Return the (X, Y) coordinate for the center point of the cell that contains the specified text.  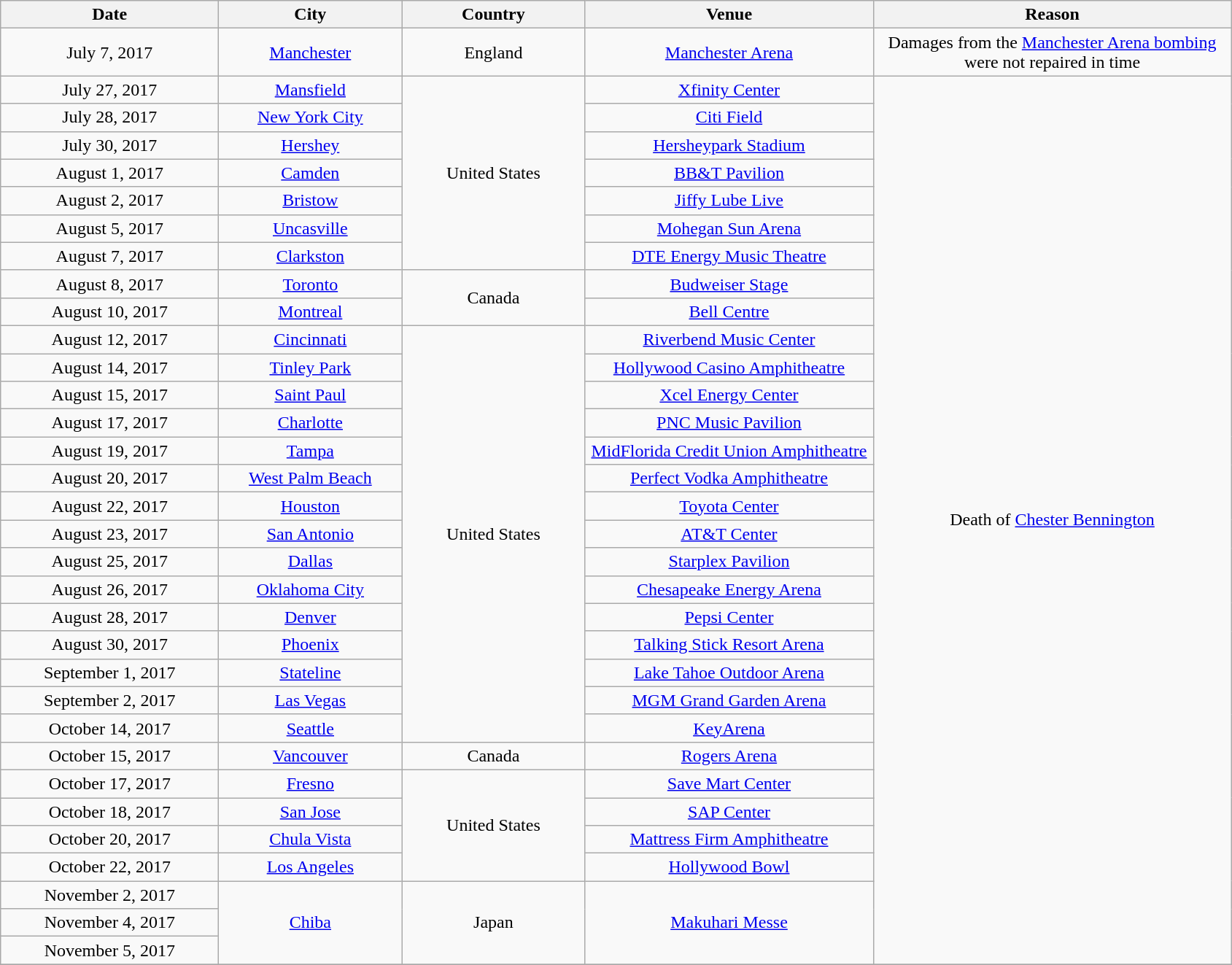
August 20, 2017 (109, 478)
MidFlorida Credit Union Amphitheatre (729, 451)
Date (109, 15)
Budweiser Stage (729, 284)
August 26, 2017 (109, 589)
AT&T Center (729, 534)
Makuhari Messe (729, 923)
November 2, 2017 (109, 895)
August 22, 2017 (109, 506)
August 2, 2017 (109, 201)
Charlotte (311, 423)
November 5, 2017 (109, 950)
September 2, 2017 (109, 700)
Chiba (311, 923)
Riverbend Music Center (729, 339)
July 28, 2017 (109, 117)
Uncasville (311, 228)
Mattress Firm Amphitheatre (729, 840)
August 12, 2017 (109, 339)
Las Vegas (311, 700)
Hollywood Bowl (729, 867)
August 17, 2017 (109, 423)
August 30, 2017 (109, 645)
Bristow (311, 201)
BB&T Pavilion (729, 173)
Toronto (311, 284)
Tinley Park (311, 367)
August 25, 2017 (109, 562)
November 4, 2017 (109, 923)
Country (493, 15)
Oklahoma City (311, 589)
Xfinity Center (729, 90)
SAP Center (729, 812)
Save Mart Center (729, 783)
Pepsi Center (729, 617)
Jiffy Lube Live (729, 201)
Death of Chester Bennington (1052, 520)
Hersheypark Stadium (729, 145)
Hershey (311, 145)
August 1, 2017 (109, 173)
Saint Paul (311, 395)
July 27, 2017 (109, 90)
August 7, 2017 (109, 256)
Rogers Arena (729, 756)
Seattle (311, 728)
Reason (1052, 15)
Montreal (311, 311)
September 1, 2017 (109, 673)
Talking Stick Resort Arena (729, 645)
Lake Tahoe Outdoor Arena (729, 673)
October 14, 2017 (109, 728)
October 18, 2017 (109, 812)
Perfect Vodka Amphitheatre (729, 478)
August 8, 2017 (109, 284)
July 7, 2017 (109, 53)
Xcel Energy Center (729, 395)
Vancouver (311, 756)
August 15, 2017 (109, 395)
August 14, 2017 (109, 367)
Toyota Center (729, 506)
Fresno (311, 783)
August 5, 2017 (109, 228)
New York City (311, 117)
Bell Centre (729, 311)
DTE Energy Music Theatre (729, 256)
Mansfield (311, 90)
Houston (311, 506)
Starplex Pavilion (729, 562)
Citi Field (729, 117)
August 10, 2017 (109, 311)
Denver (311, 617)
October 20, 2017 (109, 840)
October 15, 2017 (109, 756)
August 28, 2017 (109, 617)
Manchester Arena (729, 53)
San Antonio (311, 534)
PNC Music Pavilion (729, 423)
August 23, 2017 (109, 534)
Chula Vista (311, 840)
Mohegan Sun Arena (729, 228)
Phoenix (311, 645)
Clarkston (311, 256)
Venue (729, 15)
Dallas (311, 562)
August 19, 2017 (109, 451)
Manchester (311, 53)
October 22, 2017 (109, 867)
July 30, 2017 (109, 145)
Damages from the Manchester Arena bombing were not repaired in time (1052, 53)
October 17, 2017 (109, 783)
Los Angeles (311, 867)
England (493, 53)
KeyArena (729, 728)
Tampa (311, 451)
MGM Grand Garden Arena (729, 700)
City (311, 15)
Japan (493, 923)
San Jose (311, 812)
Hollywood Casino Amphitheatre (729, 367)
Stateline (311, 673)
Camden (311, 173)
West Palm Beach (311, 478)
Chesapeake Energy Arena (729, 589)
Cincinnati (311, 339)
